Search for the cell housing the specified text and yield its [X, Y] center coordinate. 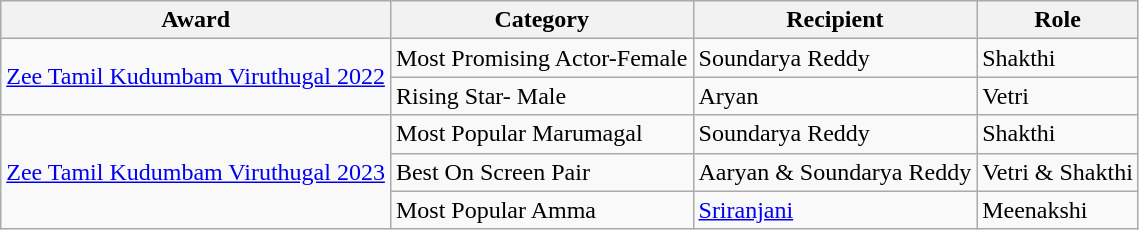
Zee Tamil Kudumbam Viruthugal 2023 [196, 172]
Award [196, 20]
Role [1058, 20]
Vetri & Shakthi [1058, 172]
Sriranjani [835, 210]
Zee Tamil Kudumbam Viruthugal 2022 [196, 77]
Vetri [1058, 96]
Category [542, 20]
Aaryan & Soundarya Reddy [835, 172]
Most Promising Actor-Female [542, 58]
Most Popular Marumagal [542, 134]
Best On Screen Pair [542, 172]
Meenakshi [1058, 210]
Most Popular Amma [542, 210]
Recipient [835, 20]
Aryan [835, 96]
Rising Star- Male [542, 96]
